Determine the (X, Y) coordinate at the center of the cell enclosing the given text.  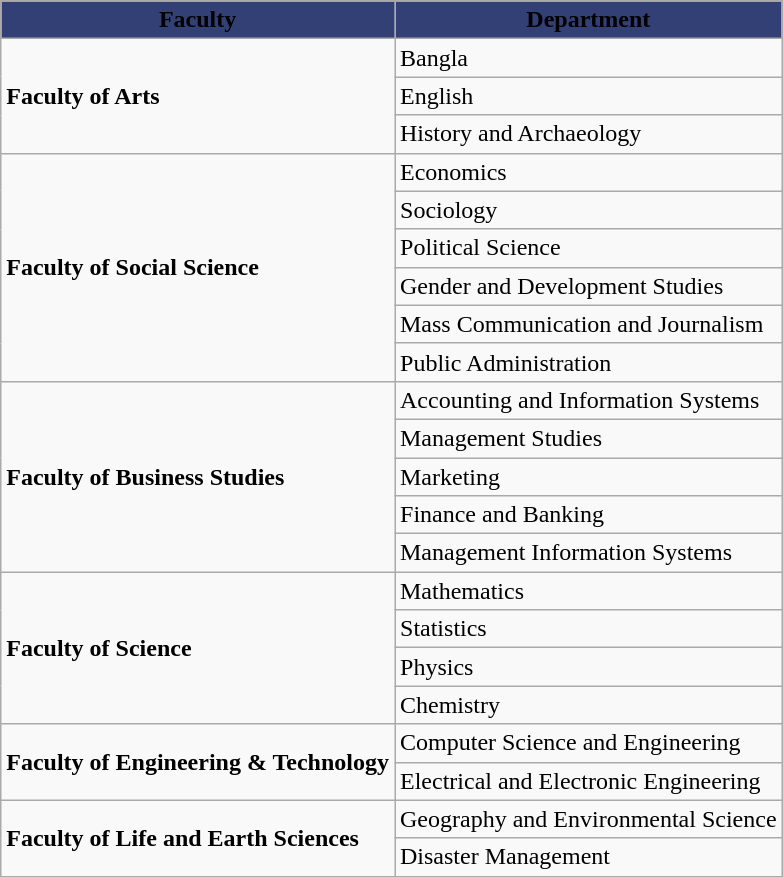
Management Studies (588, 438)
Department (588, 20)
Finance and Banking (588, 515)
Faculty of Engineering & Technology (198, 762)
Mathematics (588, 591)
Political Science (588, 248)
Marketing (588, 477)
Faculty of Social Science (198, 267)
English (588, 96)
Management Information Systems (588, 553)
Computer Science and Engineering (588, 743)
Bangla (588, 58)
Disaster Management (588, 857)
Geography and Environmental Science (588, 819)
Accounting and Information Systems (588, 400)
Electrical and Electronic Engineering (588, 781)
Statistics (588, 629)
Faculty of Science (198, 648)
Chemistry (588, 705)
Faculty (198, 20)
Mass Communication and Journalism (588, 324)
Economics (588, 172)
Public Administration (588, 362)
Faculty of Life and Earth Sciences (198, 838)
Sociology (588, 210)
History and Archaeology (588, 134)
Faculty of Business Studies (198, 476)
Faculty of Arts (198, 96)
Physics (588, 667)
Gender and Development Studies (588, 286)
